Locate the cell with the specified text and output its [x, y] center coordinate. 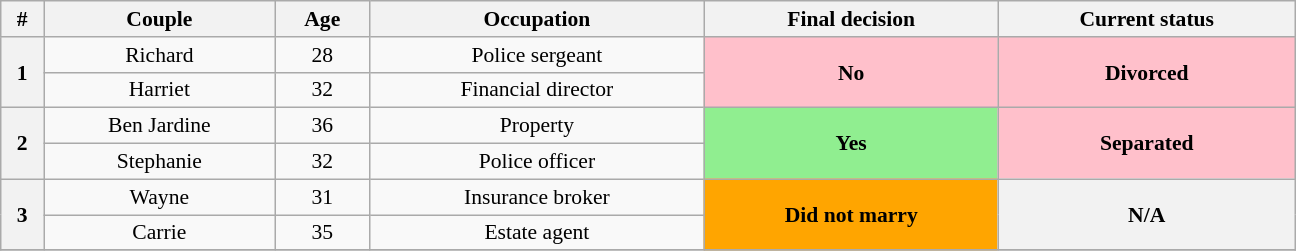
Insurance broker [538, 197]
Richard [160, 55]
Couple [160, 19]
Did not marry [851, 214]
Ben Jardine [160, 126]
1 [22, 72]
36 [322, 126]
Final decision [851, 19]
Property [538, 126]
Separated [1146, 144]
Harriet [160, 90]
Estate agent [538, 233]
N/A [1146, 214]
Wayne [160, 197]
2 [22, 144]
Age [322, 19]
# [22, 19]
Occupation [538, 19]
3 [22, 214]
31 [322, 197]
Financial director [538, 90]
Police officer [538, 162]
Stephanie [160, 162]
Divorced [1146, 72]
28 [322, 55]
Yes [851, 144]
35 [322, 233]
Carrie [160, 233]
Police sergeant [538, 55]
No [851, 72]
Current status [1146, 19]
